From the cell containing the given text, extract its center point as [x, y] coordinate. 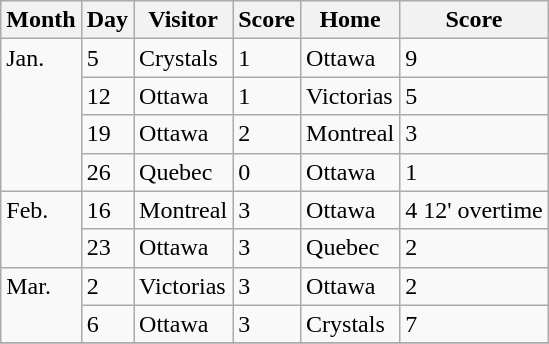
9 [474, 58]
19 [107, 134]
Feb. [41, 229]
16 [107, 210]
Home [350, 20]
Visitor [184, 20]
7 [474, 324]
Month [41, 20]
12 [107, 96]
Jan. [41, 115]
Mar. [41, 305]
26 [107, 172]
6 [107, 324]
0 [267, 172]
23 [107, 248]
4 12' overtime [474, 210]
Day [107, 20]
